Return (X, Y) of the center of cell containing provided text 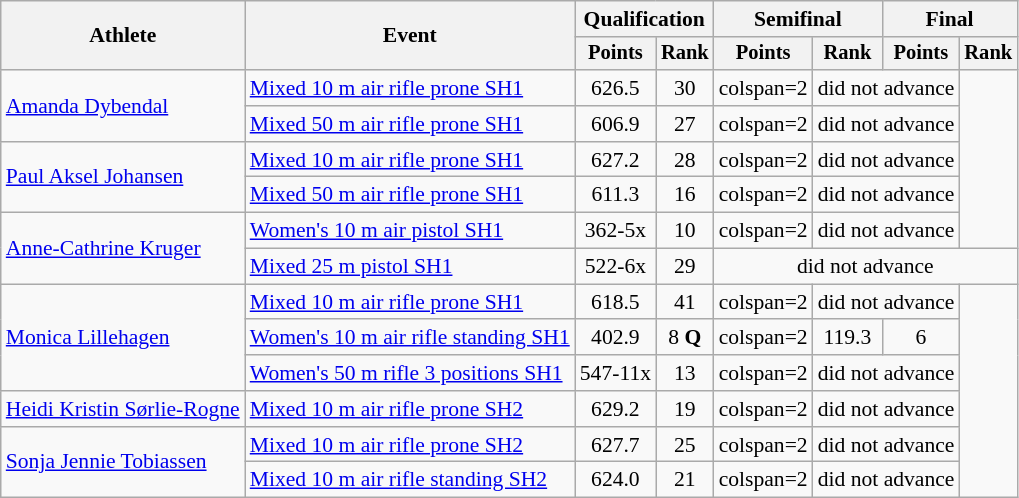
522-6x (616, 267)
41 (685, 302)
30 (685, 88)
547-11x (616, 373)
Qualification (644, 19)
27 (685, 124)
13 (685, 373)
Monica Lillehagen (123, 338)
624.0 (616, 480)
362-5x (616, 231)
Final (950, 19)
629.2 (616, 409)
402.9 (616, 338)
627.7 (616, 445)
Semifinal (798, 19)
Event (410, 36)
Women's 50 m rifle 3 positions SH1 (410, 373)
29 (685, 267)
626.5 (616, 88)
Athlete (123, 36)
Amanda Dybendal (123, 106)
119.3 (848, 338)
16 (685, 195)
Women's 10 m air pistol SH1 (410, 231)
19 (685, 409)
Mixed 25 m pistol SH1 (410, 267)
Paul Aksel Johansen (123, 178)
627.2 (616, 160)
618.5 (616, 302)
Women's 10 m air rifle standing SH1 (410, 338)
606.9 (616, 124)
10 (685, 231)
611.3 (616, 195)
25 (685, 445)
Mixed 10 m air rifle standing SH2 (410, 480)
21 (685, 480)
6 (920, 338)
Sonja Jennie Tobiassen (123, 462)
Anne-Cathrine Kruger (123, 248)
8 Q (685, 338)
Heidi Kristin Sørlie-Rogne (123, 409)
28 (685, 160)
